From the cell containing the given text, extract its center point as [X, Y] coordinate. 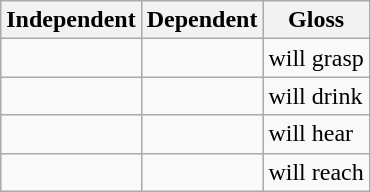
will drink [316, 96]
Dependent [202, 20]
will hear [316, 134]
Gloss [316, 20]
will grasp [316, 58]
Independent [71, 20]
will reach [316, 172]
